Output the [x, y] coordinate of the center of the cell containing the given text.  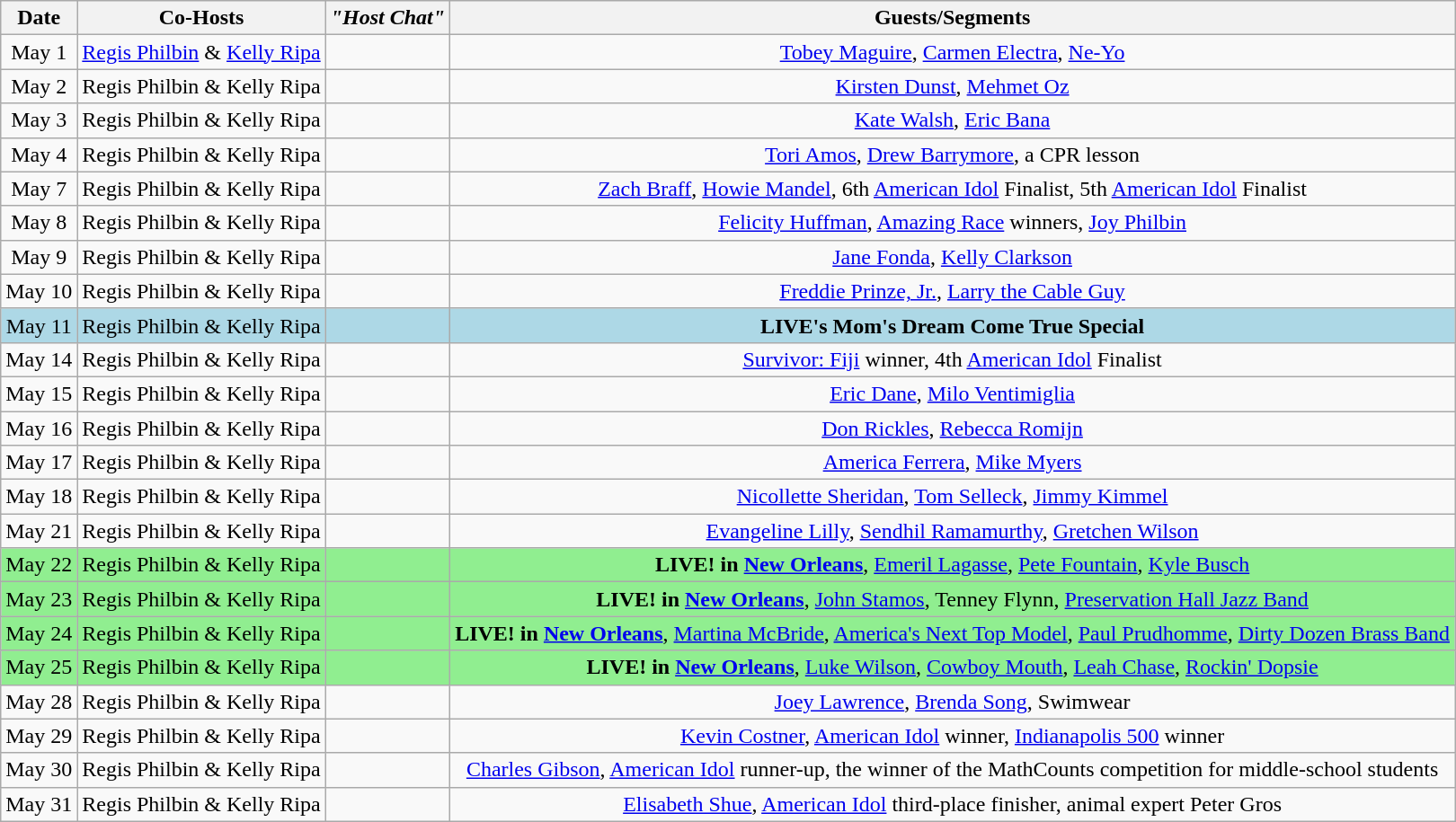
May 7 [40, 189]
Eric Dane, Milo Ventimiglia [953, 393]
America Ferrera, Mike Myers [953, 463]
LIVE! in New Orleans, Luke Wilson, Cowboy Mouth, Leah Chase, Rockin' Dopsie [953, 667]
Evangeline Lilly, Sendhil Ramamurthy, Gretchen Wilson [953, 531]
May 1 [40, 52]
Date [40, 18]
Survivor: Fiji winner, 4th American Idol Finalist [953, 359]
Felicity Huffman, Amazing Race winners, Joy Philbin [953, 223]
May 28 [40, 702]
May 14 [40, 359]
Don Rickles, Rebecca Romijn [953, 429]
May 4 [40, 155]
Co-Hosts [201, 18]
Nicollette Sheridan, Tom Selleck, Jimmy Kimmel [953, 497]
"Host Chat" [387, 18]
LIVE! in New Orleans, Martina McBride, America's Next Top Model, Paul Prudhomme, Dirty Dozen Brass Band [953, 633]
LIVE! in New Orleans, Emeril Lagasse, Pete Fountain, Kyle Busch [953, 565]
Freddie Prinze, Jr., Larry the Cable Guy [953, 291]
Tori Amos, Drew Barrymore, a CPR lesson [953, 155]
Tobey Maguire, Carmen Electra, Ne-Yo [953, 52]
Kate Walsh, Eric Bana [953, 120]
May 15 [40, 393]
May 21 [40, 531]
Zach Braff, Howie Mandel, 6th American Idol Finalist, 5th American Idol Finalist [953, 189]
Kirsten Dunst, Mehmet Oz [953, 86]
May 17 [40, 463]
May 25 [40, 667]
May 8 [40, 223]
May 22 [40, 565]
Joey Lawrence, Brenda Song, Swimwear [953, 702]
May 31 [40, 804]
May 18 [40, 497]
May 11 [40, 325]
Guests/Segments [953, 18]
May 24 [40, 633]
LIVE! in New Orleans, John Stamos, Tenney Flynn, Preservation Hall Jazz Band [953, 599]
Kevin Costner, American Idol winner, Indianapolis 500 winner [953, 736]
May 29 [40, 736]
Jane Fonda, Kelly Clarkson [953, 257]
May 3 [40, 120]
May 10 [40, 291]
May 16 [40, 429]
May 9 [40, 257]
Elisabeth Shue, American Idol third-place finisher, animal expert Peter Gros [953, 804]
May 2 [40, 86]
LIVE's Mom's Dream Come True Special [953, 325]
May 23 [40, 599]
May 30 [40, 770]
Charles Gibson, American Idol runner-up, the winner of the MathCounts competition for middle-school students [953, 770]
